Identify which cell holds the provided text, then report its (X, Y) central coordinate. 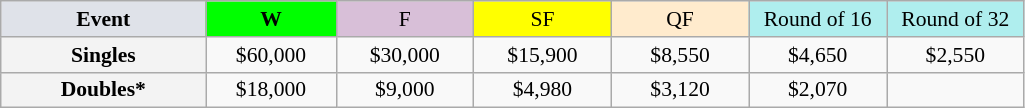
$8,550 (680, 55)
$4,650 (818, 55)
QF (680, 19)
Round of 32 (955, 19)
$60,000 (271, 55)
$2,070 (818, 90)
Event (104, 19)
$15,900 (543, 55)
Singles (104, 55)
$18,000 (271, 90)
F (405, 19)
$30,000 (405, 55)
$3,120 (680, 90)
$9,000 (405, 90)
SF (543, 19)
Round of 16 (818, 19)
W (271, 19)
Doubles* (104, 90)
$4,980 (543, 90)
$2,550 (955, 55)
